Output the (x, y) coordinate of the center of the cell containing the given text.  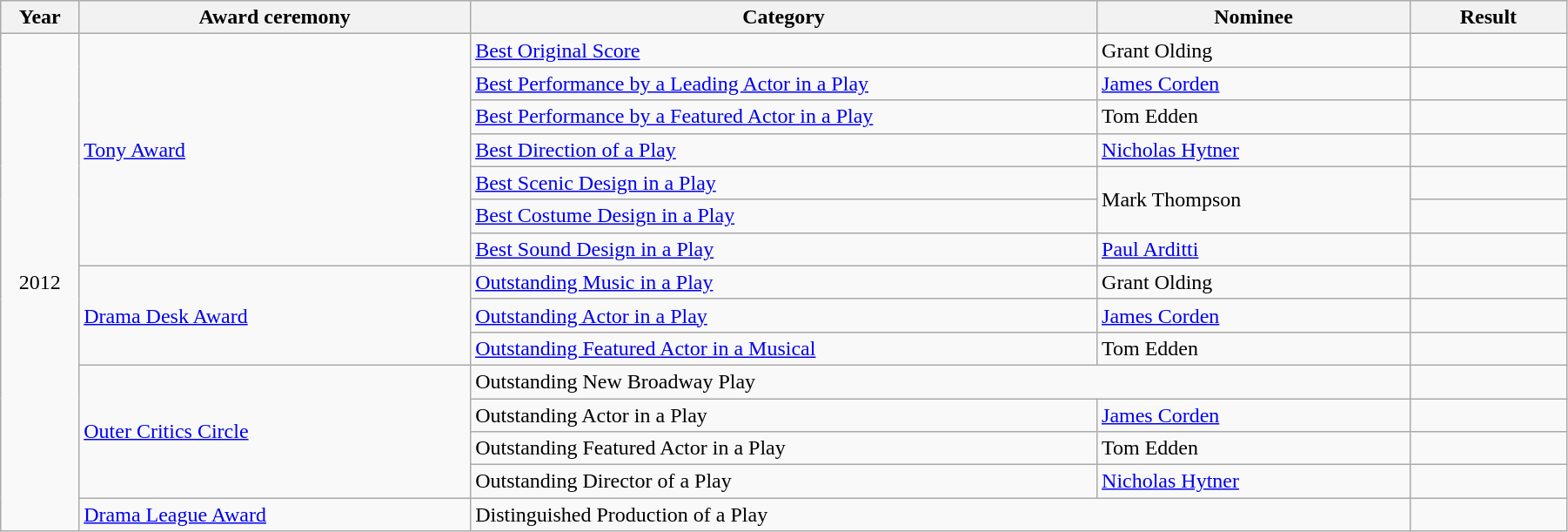
Award ceremony (275, 17)
Nominee (1254, 17)
Paul Arditti (1254, 249)
Best Original Score (784, 51)
Best Direction of a Play (784, 150)
Outstanding Director of a Play (784, 481)
Outstanding Music in a Play (784, 282)
Outstanding Featured Actor in a Play (784, 448)
Tony Award (275, 150)
Best Costume Design in a Play (784, 216)
2012 (40, 282)
Best Performance by a Featured Actor in a Play (784, 117)
Drama League Award (275, 515)
Best Scenic Design in a Play (784, 183)
Distinguished Production of a Play (941, 515)
Outstanding Featured Actor in a Musical (784, 348)
Best Performance by a Leading Actor in a Play (784, 84)
Outstanding New Broadway Play (941, 381)
Year (40, 17)
Outer Critics Circle (275, 431)
Category (784, 17)
Drama Desk Award (275, 315)
Mark Thompson (1254, 199)
Best Sound Design in a Play (784, 249)
Result (1488, 17)
